Identify which cell holds the provided text, then report its (X, Y) central coordinate. 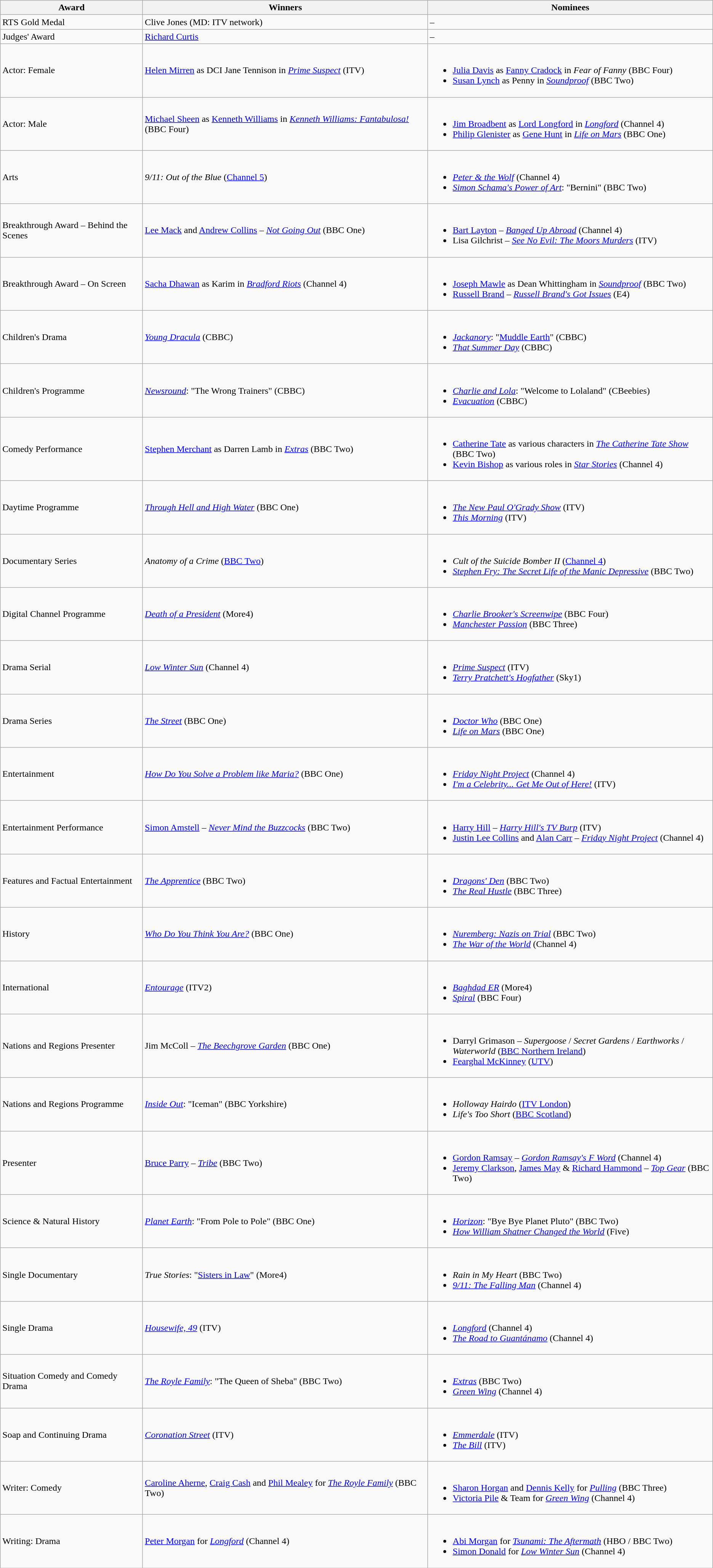
Horizon: "Bye Bye Planet Pluto" (BBC Two)How William Shatner Changed the World (Five) (570, 1221)
Clive Jones (MD: ITV network) (285, 22)
Entourage (ITV2) (285, 987)
Peter Morgan for Longford (Channel 4) (285, 1541)
Nuremberg: Nazis on Trial (BBC Two)The War of the World (Channel 4) (570, 934)
Features and Factual Entertainment (72, 881)
Digital Channel Programme (72, 614)
Writer: Comedy (72, 1488)
Low Winter Sun (Channel 4) (285, 667)
Single Drama (72, 1328)
Drama Series (72, 721)
Award (72, 8)
Charlie and Lola: "Welcome to Lolaland" (CBeebies)Evacuation (CBBC) (570, 390)
Science & Natural History (72, 1221)
Newsround: "The Wrong Trainers" (CBBC) (285, 390)
True Stories: "Sisters in Law" (More4) (285, 1274)
Judges' Award (72, 37)
Children's Drama (72, 337)
Darryl Grimason – Supergoose / Secret Gardens / Earthworks / Waterworld (BBC Northern Ireland)Fearghal McKinney (UTV) (570, 1046)
Who Do You Think You Are? (BBC One) (285, 934)
Entertainment Performance (72, 827)
Jim McColl – The Beechgrove Garden (BBC One) (285, 1046)
The Apprentice (BBC Two) (285, 881)
Abi Morgan for Tsunami: The Aftermath (HBO / BBC Two)Simon Donald for Low Winter Sun (Channel 4) (570, 1541)
Writing: Drama (72, 1541)
Documentary Series (72, 560)
Harry Hill – Harry Hill's TV Burp (ITV)Justin Lee Collins and Alan Carr – Friday Night Project (Channel 4) (570, 827)
Michael Sheen as Kenneth Williams in Kenneth Williams: Fantabulosa! (BBC Four) (285, 124)
International (72, 987)
Actor: Female (72, 70)
Sacha Dhawan as Karim in Bradford Riots (Channel 4) (285, 284)
Nations and Regions Presenter (72, 1046)
Housewife, 49 (ITV) (285, 1328)
Helen Mirren as DCI Jane Tennison in Prime Suspect (ITV) (285, 70)
Longford (Channel 4)The Road to Guantánamo (Channel 4) (570, 1328)
Joseph Mawle as Dean Whittingham in Soundproof (BBC Two)Russell Brand – Russell Brand's Got Issues (E4) (570, 284)
Prime Suspect (ITV)Terry Pratchett's Hogfather (Sky1) (570, 667)
Cult of the Suicide Bomber II (Channel 4)Stephen Fry: The Secret Life of the Manic Depressive (BBC Two) (570, 560)
The Street (BBC One) (285, 721)
Death of a President (More4) (285, 614)
Breakthrough Award – On Screen (72, 284)
Dragons' Den (BBC Two)The Real Hustle (BBC Three) (570, 881)
Breakthrough Award – Behind the Scenes (72, 230)
Extras (BBC Two)Green Wing (Channel 4) (570, 1381)
Anatomy of a Crime (BBC Two) (285, 560)
Presenter (72, 1163)
Catherine Tate as various characters in The Catherine Tate Show (BBC Two)Kevin Bishop as various roles in Star Stories (Channel 4) (570, 449)
Children's Programme (72, 390)
RTS Gold Medal (72, 22)
Actor: Male (72, 124)
Bart Layton – Banged Up Abroad (Channel 4)Lisa Gilchrist – See No Evil: The Moors Murders (ITV) (570, 230)
Through Hell and High Water (BBC One) (285, 507)
Nominees (570, 8)
Entertainment (72, 774)
Sharon Horgan and Dennis Kelly for Pulling (BBC Three)Victoria Pile & Team for Green Wing (Channel 4) (570, 1488)
Lee Mack and Andrew Collins – Not Going Out (BBC One) (285, 230)
Planet Earth: "From Pole to Pole" (BBC One) (285, 1221)
The New Paul O'Grady Show (ITV)This Morning (ITV) (570, 507)
Jackanory: "Muddle Earth" (CBBC)That Summer Day (CBBC) (570, 337)
Emmerdale (ITV)The Bill (ITV) (570, 1435)
9/11: Out of the Blue (Channel 5) (285, 177)
Julia Davis as Fanny Cradock in Fear of Fanny (BBC Four)Susan Lynch as Penny in Soundproof (BBC Two) (570, 70)
Winners (285, 8)
Bruce Parry – Tribe (BBC Two) (285, 1163)
Soap and Continuing Drama (72, 1435)
Holloway Hairdo (ITV London)Life's Too Short (BBC Scotland) (570, 1104)
Doctor Who (BBC One)Life on Mars (BBC One) (570, 721)
Nations and Regions Programme (72, 1104)
Young Dracula (CBBC) (285, 337)
Charlie Brooker's Screenwipe (BBC Four)Manchester Passion (BBC Three) (570, 614)
Baghdad ER (More4)Spiral (BBC Four) (570, 987)
Coronation Street (ITV) (285, 1435)
Simon Amstell – Never Mind the Buzzcocks (BBC Two) (285, 827)
How Do You Solve a Problem like Maria? (BBC One) (285, 774)
Stephen Merchant as Darren Lamb in Extras (BBC Two) (285, 449)
Rain in My Heart (BBC Two)9/11: The Falling Man (Channel 4) (570, 1274)
Arts (72, 177)
Single Documentary (72, 1274)
Daytime Programme (72, 507)
Comedy Performance (72, 449)
Inside Out: "Iceman" (BBC Yorkshire) (285, 1104)
Richard Curtis (285, 37)
Jim Broadbent as Lord Longford in Longford (Channel 4)Philip Glenister as Gene Hunt in Life on Mars (BBC One) (570, 124)
The Royle Family: "The Queen of Sheba" (BBC Two) (285, 1381)
Caroline Aherne, Craig Cash and Phil Mealey for The Royle Family (BBC Two) (285, 1488)
Drama Serial (72, 667)
Gordon Ramsay – Gordon Ramsay's F Word (Channel 4)Jeremy Clarkson, James May & Richard Hammond – Top Gear (BBC Two) (570, 1163)
Peter & the Wolf (Channel 4)Simon Schama's Power of Art: "Bernini" (BBC Two) (570, 177)
History (72, 934)
Friday Night Project (Channel 4)I'm a Celebrity... Get Me Out of Here! (ITV) (570, 774)
Situation Comedy and Comedy Drama (72, 1381)
